Search for the cell housing the specified text and yield its (x, y) center coordinate. 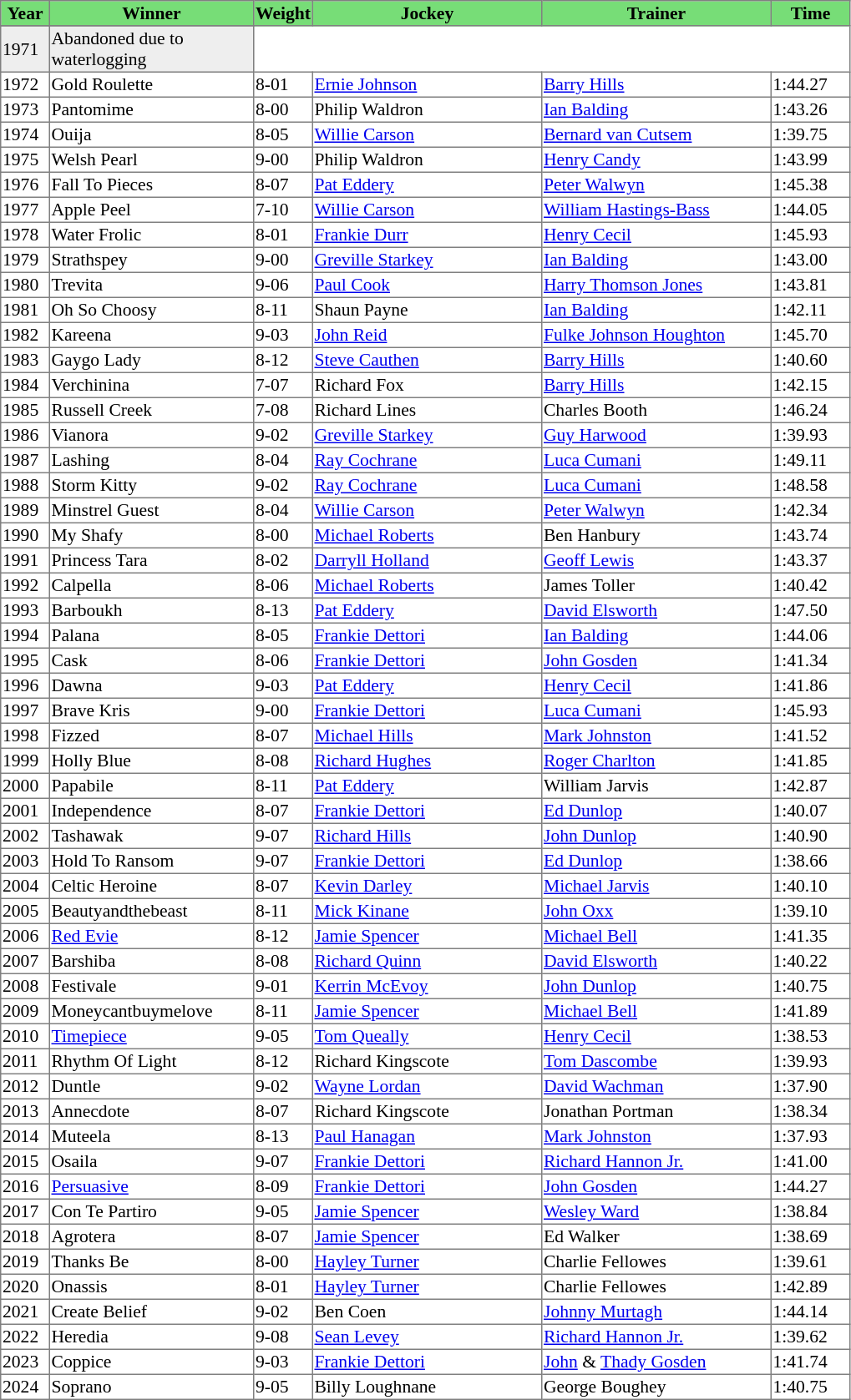
Billy Loughnane (427, 1387)
1977 (25, 210)
9-08 (283, 1337)
Year (25, 13)
Trainer (656, 13)
Henry Candy (656, 159)
2007 (25, 961)
1:42.87 (810, 786)
William Hastings-Bass (656, 210)
2011 (25, 1061)
2021 (25, 1312)
Red Evie (151, 936)
1:43.74 (810, 535)
Soprano (151, 1387)
Welsh Pearl (151, 159)
1:45.38 (810, 184)
Johnny Murtagh (656, 1312)
Richard Lines (427, 410)
Fizzed (151, 735)
Apple Peel (151, 210)
Time (810, 13)
Strathspey (151, 260)
7-10 (283, 210)
Mick Kinane (427, 911)
1:42.89 (810, 1286)
John Oxx (656, 911)
Abandoned due to waterlogging (151, 49)
Princess Tara (151, 560)
1:41.52 (810, 735)
1:40.90 (810, 836)
James Toller (656, 585)
1982 (25, 335)
Jockey (427, 13)
Heredia (151, 1337)
Trevita (151, 285)
Michael Jarvis (656, 886)
Verchinina (151, 385)
1:41.35 (810, 936)
8-09 (283, 1186)
Winner (151, 13)
Barboukh (151, 610)
Minstrel Guest (151, 510)
1993 (25, 610)
1:41.86 (810, 685)
Tom Queally (427, 1036)
1:43.99 (810, 159)
1:44.05 (810, 210)
1973 (25, 109)
Coppice (151, 1362)
1:41.74 (810, 1362)
1991 (25, 560)
1997 (25, 710)
8-02 (283, 560)
2020 (25, 1286)
1:38.84 (810, 1211)
Ernie Johnson (427, 84)
9-01 (283, 986)
1:42.15 (810, 385)
1998 (25, 735)
1:41.34 (810, 660)
Frankie Durr (427, 235)
Michael Hills (427, 735)
Papabile (151, 786)
1989 (25, 510)
Tom Dascombe (656, 1061)
Charles Booth (656, 410)
1:46.24 (810, 410)
Storm Kitty (151, 485)
Independence (151, 811)
2013 (25, 1111)
Hold To Ransom (151, 861)
Celtic Heroine (151, 886)
Duntle (151, 1086)
1:39.10 (810, 911)
1:38.53 (810, 1036)
1994 (25, 635)
Richard Quinn (427, 961)
Con Te Partiro (151, 1211)
1:45.70 (810, 335)
1:44.14 (810, 1312)
Annecdote (151, 1111)
1978 (25, 235)
1:49.11 (810, 460)
Kevin Darley (427, 886)
1:37.90 (810, 1086)
1988 (25, 485)
1:39.75 (810, 134)
1:40.42 (810, 585)
Paul Cook (427, 285)
1:48.58 (810, 485)
1985 (25, 410)
Sean Levey (427, 1337)
Kerrin McEvoy (427, 986)
2001 (25, 811)
1:41.85 (810, 761)
Timepiece (151, 1036)
1972 (25, 84)
2009 (25, 1011)
Osaila (151, 1161)
1:40.22 (810, 961)
7-08 (283, 410)
2012 (25, 1086)
Festivale (151, 986)
John & Thady Gosden (656, 1362)
Dawna (151, 685)
1:42.11 (810, 310)
2003 (25, 861)
1999 (25, 761)
2023 (25, 1362)
Moneycantbuymelove (151, 1011)
Roger Charlton (656, 761)
1986 (25, 435)
1:41.89 (810, 1011)
2006 (25, 936)
1:39.61 (810, 1261)
2022 (25, 1337)
7-07 (283, 385)
Onassis (151, 1286)
1:38.66 (810, 861)
Richard Hills (427, 836)
1:40.07 (810, 811)
David Wachman (656, 1086)
Agrotera (151, 1236)
Ben Coen (427, 1312)
Richard Hughes (427, 761)
Geoff Lewis (656, 560)
2005 (25, 911)
Russell Creek (151, 410)
1996 (25, 685)
Thanks Be (151, 1261)
2010 (25, 1036)
Palana (151, 635)
Muteela (151, 1136)
Fall To Pieces (151, 184)
Gaygo Lady (151, 360)
2002 (25, 836)
Wesley Ward (656, 1211)
1:44.06 (810, 635)
1:43.37 (810, 560)
1992 (25, 585)
Steve Cauthen (427, 360)
Persuasive (151, 1186)
Tashawak (151, 836)
Wayne Lordan (427, 1086)
1:43.81 (810, 285)
Ed Walker (656, 1236)
Beautyandthebeast (151, 911)
Fulke Johnson Houghton (656, 335)
Barshiba (151, 961)
Cask (151, 660)
1980 (25, 285)
2018 (25, 1236)
1984 (25, 385)
Create Belief (151, 1312)
Bernard van Cutsem (656, 134)
2016 (25, 1186)
1990 (25, 535)
Ben Hanbury (656, 535)
1:40.10 (810, 886)
1:37.93 (810, 1136)
Vianora (151, 435)
Richard Fox (427, 385)
1987 (25, 460)
Darryll Holland (427, 560)
Gold Roulette (151, 84)
2004 (25, 886)
John Reid (427, 335)
2019 (25, 1261)
Oh So Choosy (151, 310)
2000 (25, 786)
Kareena (151, 335)
Ouija (151, 134)
Weight (283, 13)
2008 (25, 986)
Water Frolic (151, 235)
1983 (25, 360)
1981 (25, 310)
2024 (25, 1387)
2014 (25, 1136)
1:43.26 (810, 109)
2015 (25, 1161)
1976 (25, 184)
1:38.69 (810, 1236)
Rhythm Of Light (151, 1061)
1:40.60 (810, 360)
Jonathan Portman (656, 1111)
1:39.62 (810, 1337)
1:47.50 (810, 610)
Paul Hanagan (427, 1136)
1:41.00 (810, 1161)
William Jarvis (656, 786)
Shaun Payne (427, 310)
My Shafy (151, 535)
Calpella (151, 585)
Harry Thomson Jones (656, 285)
Holly Blue (151, 761)
Lashing (151, 460)
1:43.00 (810, 260)
1:38.34 (810, 1111)
1971 (25, 49)
9-06 (283, 285)
George Boughey (656, 1387)
1975 (25, 159)
Pantomime (151, 109)
2017 (25, 1211)
1974 (25, 134)
1979 (25, 260)
Guy Harwood (656, 435)
Brave Kris (151, 710)
1:42.34 (810, 510)
1995 (25, 660)
